Pinpoint the cell where the given text exists, returning its (X, Y) midpoint coordinate. 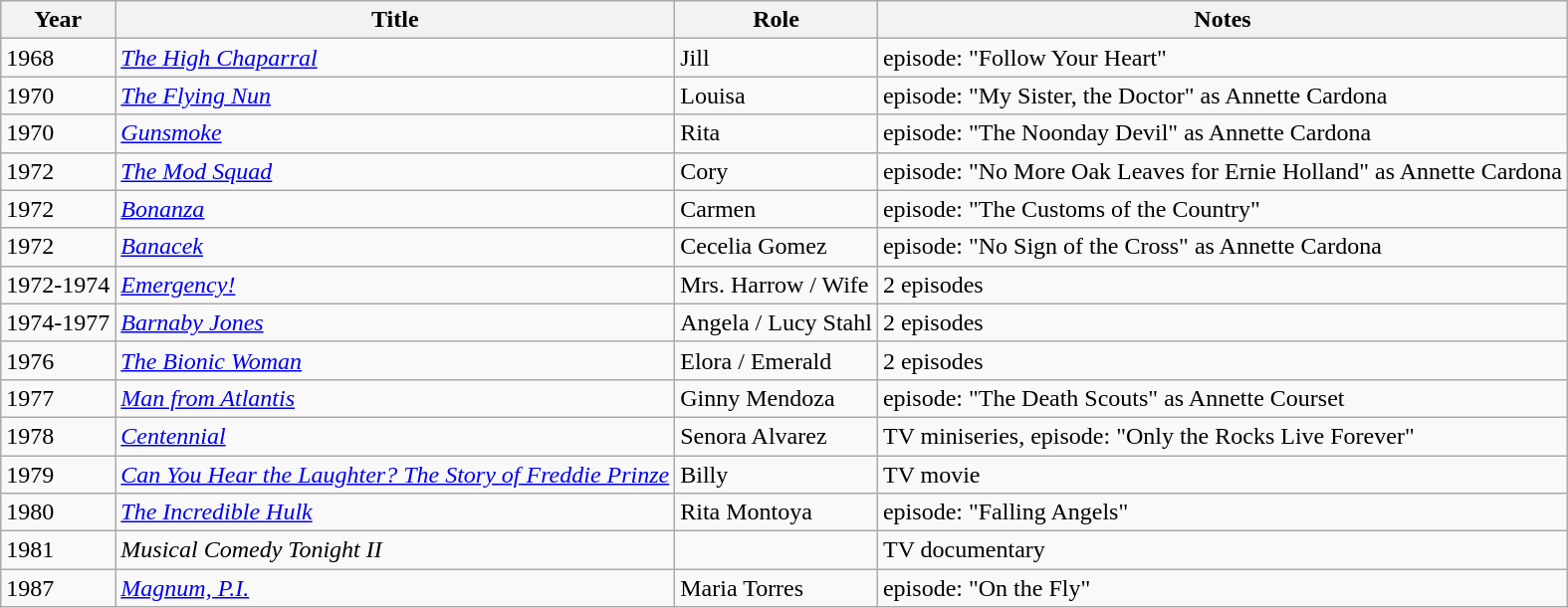
Bonanza (395, 209)
The High Chaparral (395, 58)
1980 (58, 512)
Rita Montoya (777, 512)
TV documentary (1223, 550)
Gunsmoke (395, 133)
Man from Atlantis (395, 398)
1972-1974 (58, 285)
episode: "No More Oak Leaves for Ernie Holland" as Annette Cardona (1223, 171)
Notes (1223, 20)
Jill (777, 58)
episode: "The Noonday Devil" as Annette Cardona (1223, 133)
Mrs. Harrow / Wife (777, 285)
episode: "No Sign of the Cross" as Annette Cardona (1223, 247)
The Flying Nun (395, 96)
Musical Comedy Tonight II (395, 550)
The Mod Squad (395, 171)
The Incredible Hulk (395, 512)
1987 (58, 588)
1979 (58, 475)
Rita (777, 133)
1968 (58, 58)
Cory (777, 171)
TV miniseries, episode: "Only the Rocks Live Forever" (1223, 436)
episode: "The Death Scouts" as Annette Courset (1223, 398)
Year (58, 20)
1981 (58, 550)
Title (395, 20)
Senora Alvarez (777, 436)
1976 (58, 360)
The Bionic Woman (395, 360)
Elora / Emerald (777, 360)
Barnaby Jones (395, 322)
Carmen (777, 209)
episode: "The Customs of the Country" (1223, 209)
episode: "Follow Your Heart" (1223, 58)
Centennial (395, 436)
Cecelia Gomez (777, 247)
Angela / Lucy Stahl (777, 322)
1978 (58, 436)
TV movie (1223, 475)
episode: "On the Fly" (1223, 588)
episode: "My Sister, the Doctor" as Annette Cardona (1223, 96)
Louisa (777, 96)
Banacek (395, 247)
Ginny Mendoza (777, 398)
Billy (777, 475)
Can You Hear the Laughter? The Story of Freddie Prinze (395, 475)
Emergency! (395, 285)
Magnum, P.I. (395, 588)
episode: "Falling Angels" (1223, 512)
1974-1977 (58, 322)
Maria Torres (777, 588)
1977 (58, 398)
Role (777, 20)
